Pinpoint the cell where the given text exists, returning its (X, Y) midpoint coordinate. 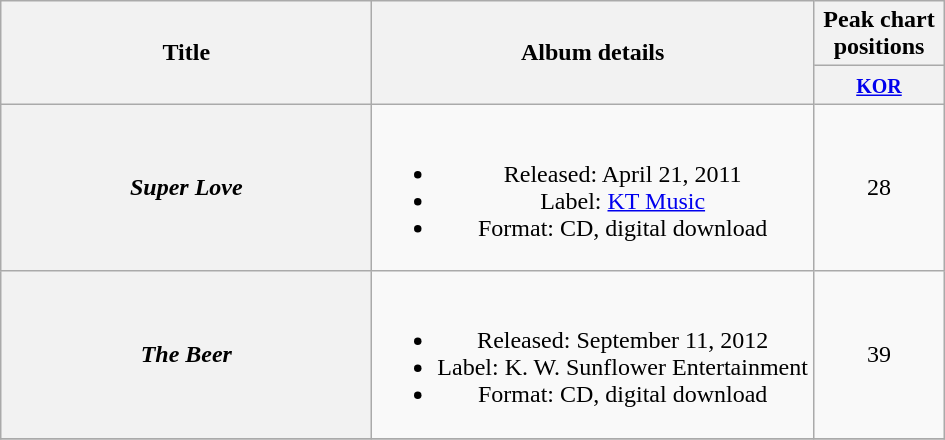
Peak chart positions (878, 34)
Released: April 21, 2011Label: KT MusicFormat: CD, digital download (593, 188)
Album details (593, 52)
The Beer (186, 354)
KOR (878, 85)
39 (878, 354)
Title (186, 52)
Released: September 11, 2012Label: K. W. Sunflower EntertainmentFormat: CD, digital download (593, 354)
28 (878, 188)
Super Love (186, 188)
